Return (X, Y) of the center of cell containing provided text 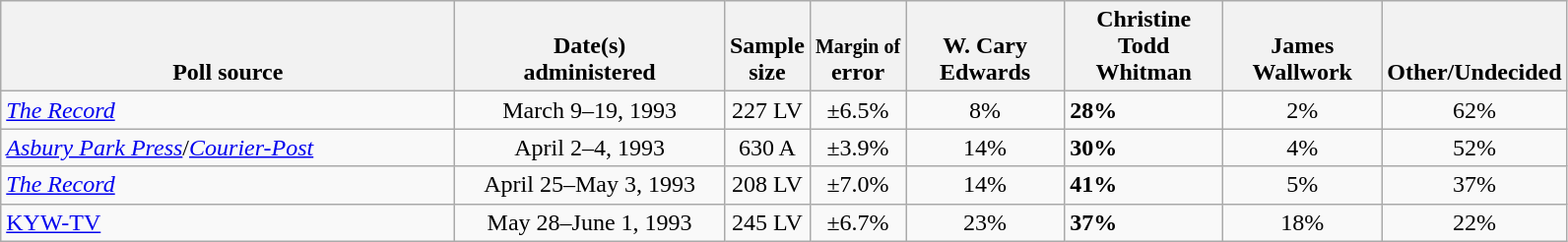
±6.7% (857, 222)
Date(s)administered (590, 46)
4% (1302, 148)
28% (1144, 110)
18% (1302, 222)
W. CaryEdwards (985, 46)
208 LV (766, 185)
JamesWallwork (1302, 46)
62% (1474, 110)
±7.0% (857, 185)
±6.5% (857, 110)
May 28–June 1, 1993 (590, 222)
Asbury Park Press/Courier-Post (229, 148)
Other/Undecided (1474, 46)
±3.9% (857, 148)
23% (985, 222)
April 2–4, 1993 (590, 148)
March 9–19, 1993 (590, 110)
52% (1474, 148)
227 LV (766, 110)
5% (1302, 185)
Samplesize (766, 46)
April 25–May 3, 1993 (590, 185)
630 A (766, 148)
245 LV (766, 222)
8% (985, 110)
KYW-TV (229, 222)
41% (1144, 185)
30% (1144, 148)
Poll source (229, 46)
ChristineTodd Whitman (1144, 46)
2% (1302, 110)
Margin oferror (857, 46)
22% (1474, 222)
